Provide the [X, Y] coordinate of the cell's center where the given text is located.  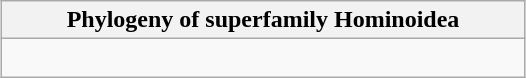
Phylogeny of superfamily Hominoidea [263, 20]
